Locate the cell with the specified text and output its [X, Y] center coordinate. 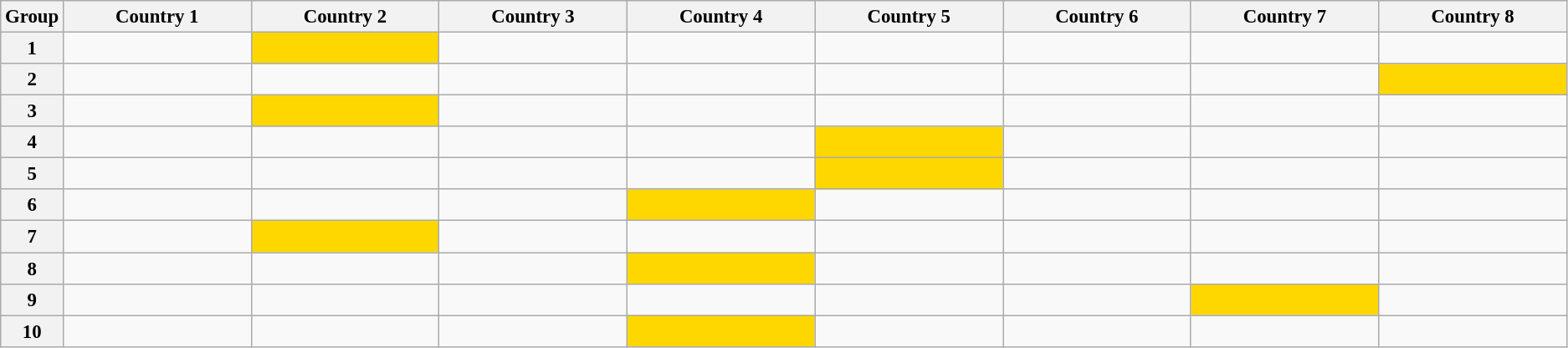
2 [32, 79]
Country 5 [909, 17]
Country 1 [157, 17]
7 [32, 237]
6 [32, 205]
9 [32, 299]
Country 6 [1098, 17]
Country 3 [534, 17]
3 [32, 111]
Country 7 [1285, 17]
10 [32, 331]
1 [32, 49]
4 [32, 142]
Country 8 [1473, 17]
Group [32, 17]
5 [32, 174]
Country 4 [721, 17]
8 [32, 269]
Country 2 [345, 17]
